Search for the cell housing the specified text and yield its [X, Y] center coordinate. 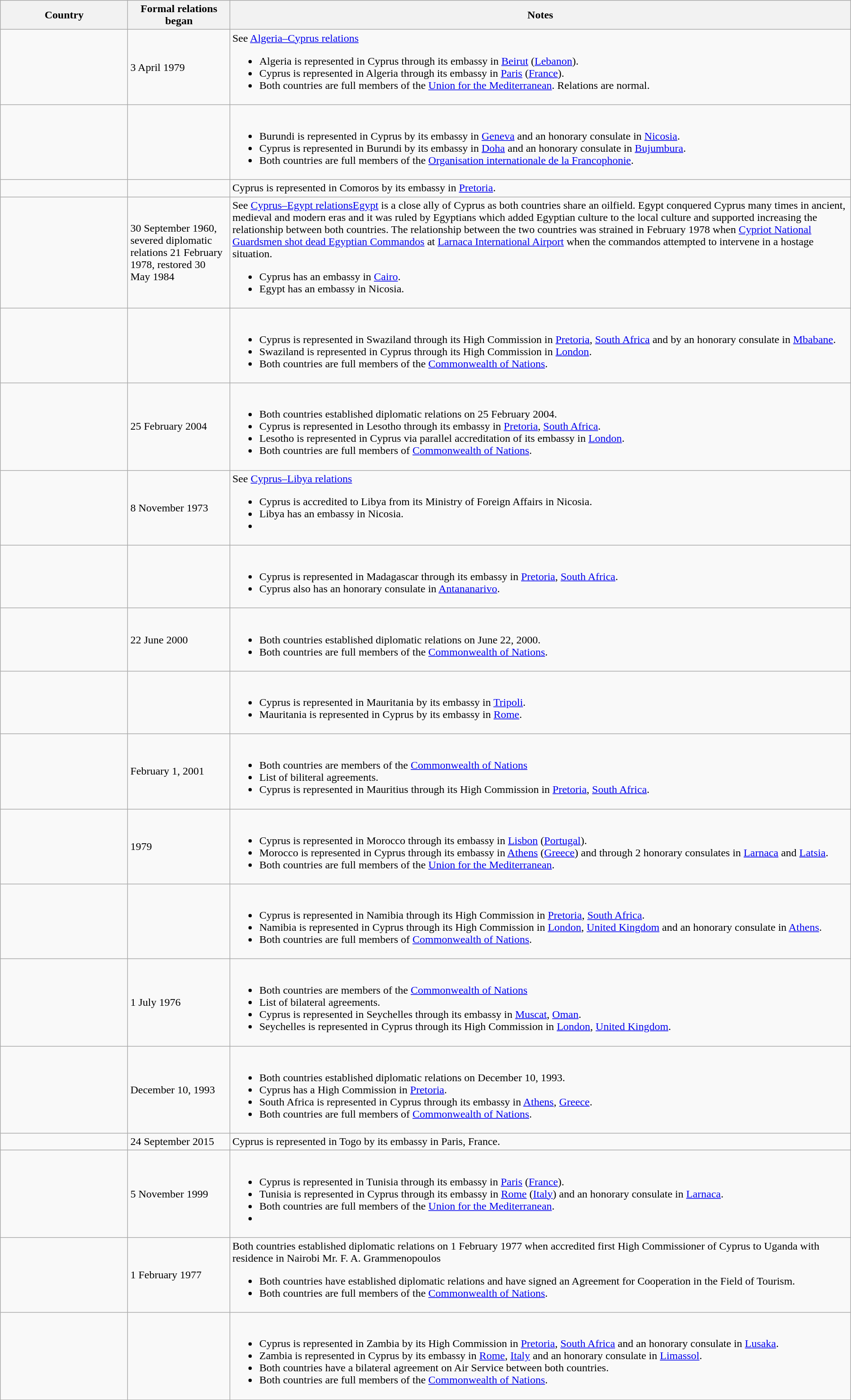
Cyprus is represented in Comoros by its embassy in Pretoria. [540, 188]
Formal relations began [179, 15]
Notes [540, 15]
1979 [179, 847]
1 July 1976 [179, 1003]
Both countries established diplomatic relations on June 22, 2000.Both countries are full members of the Commonwealth of Nations. [540, 639]
Cyprus is represented in Togo by its embassy in Paris, France. [540, 1142]
February 1, 2001 [179, 771]
5 November 1999 [179, 1194]
24 September 2015 [179, 1142]
Cyprus is represented in Madagascar through its embassy in Pretoria, South Africa.Cyprus also has an honorary consulate in Antananarivo. [540, 577]
22 June 2000 [179, 639]
8 November 1973 [179, 507]
3 April 1979 [179, 67]
See Cyprus–Libya relationsCyprus is accredited to Libya from its Ministry of Foreign Affairs in Nicosia.Libya has an embassy in Nicosia. [540, 507]
Country [64, 15]
December 10, 1993 [179, 1090]
30 September 1960, severed diplomatic relations 21 February 1978, restored 30 May 1984 [179, 252]
Cyprus is represented in Mauritania by its embassy in Tripoli.Mauritania is represented in Cyprus by its embassy in Rome. [540, 702]
1 February 1977 [179, 1275]
25 February 2004 [179, 427]
